Find where the given text appears and provide that cell's center as [x, y] coordinate. 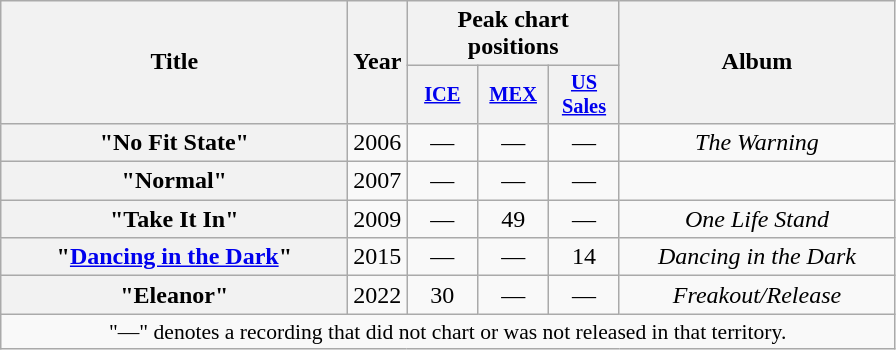
49 [514, 219]
2015 [378, 257]
Year [378, 62]
14 [584, 257]
MEX [514, 95]
Freakout/Release [756, 295]
2022 [378, 295]
"Eleanor" [174, 295]
2007 [378, 181]
Dancing in the Dark [756, 257]
ICE [442, 95]
"—" denotes a recording that did not chart or was not released in that territory. [448, 332]
2009 [378, 219]
One Life Stand [756, 219]
2006 [378, 142]
Album [756, 62]
"Take It In" [174, 219]
USSales [584, 95]
Peak chart positions [514, 34]
"Dancing in the Dark" [174, 257]
"No Fit State" [174, 142]
Title [174, 62]
The Warning [756, 142]
"Normal" [174, 181]
30 [442, 295]
